Return the (x, y) coordinate for the center point of the cell that contains the specified text.  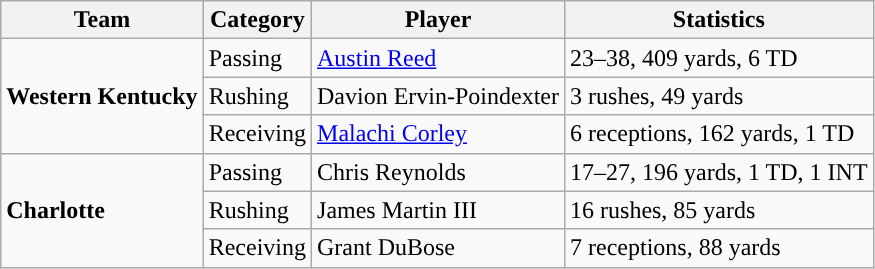
16 rushes, 85 yards (720, 210)
James Martin III (438, 210)
7 receptions, 88 yards (720, 248)
Category (257, 20)
17–27, 196 yards, 1 TD, 1 INT (720, 172)
Malachi Corley (438, 134)
Davion Ervin-Poindexter (438, 96)
Chris Reynolds (438, 172)
23–38, 409 yards, 6 TD (720, 58)
Statistics (720, 20)
Grant DuBose (438, 248)
Player (438, 20)
6 receptions, 162 yards, 1 TD (720, 134)
Austin Reed (438, 58)
3 rushes, 49 yards (720, 96)
Western Kentucky (102, 96)
Charlotte (102, 210)
Team (102, 20)
